Return the (X, Y) coordinate for the center point of the cell that contains the specified text.  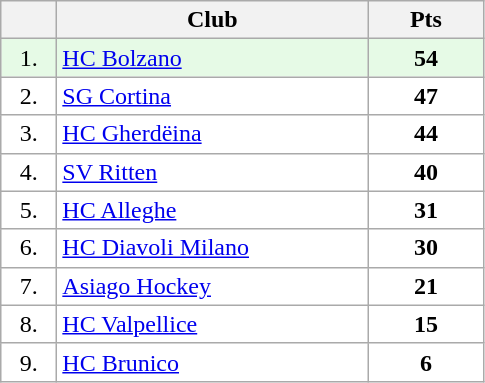
8. (29, 324)
HC Gherdëina (212, 134)
4. (29, 172)
2. (29, 96)
5. (29, 210)
3. (29, 134)
30 (426, 248)
1. (29, 58)
6. (29, 248)
Asiago Hockey (212, 286)
21 (426, 286)
47 (426, 96)
54 (426, 58)
15 (426, 324)
Pts (426, 20)
HC Brunico (212, 362)
SV Ritten (212, 172)
40 (426, 172)
HC Alleghe (212, 210)
SG Cortina (212, 96)
7. (29, 286)
Club (212, 20)
9. (29, 362)
31 (426, 210)
HC Bolzano (212, 58)
44 (426, 134)
HC Valpellice (212, 324)
HC Diavoli Milano (212, 248)
6 (426, 362)
